Capture the cell that displays the provided text and extract its (x, y) central coordinate. 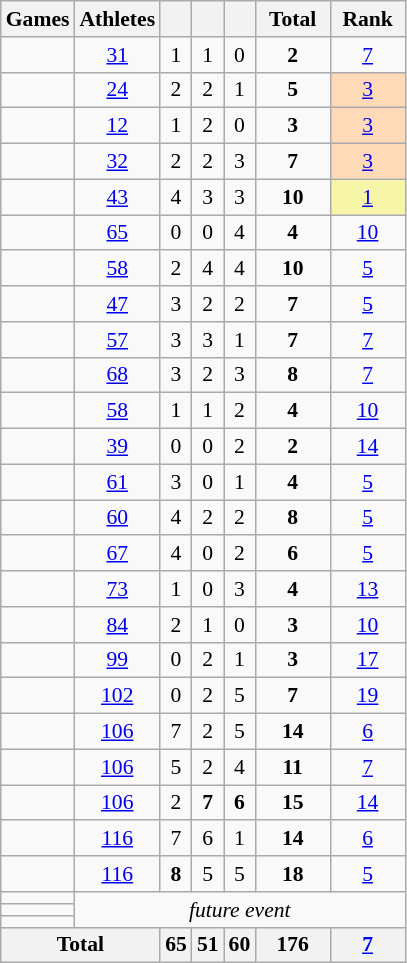
Athletes (117, 19)
43 (117, 197)
73 (117, 589)
57 (117, 340)
future event (240, 910)
11 (292, 767)
15 (292, 803)
24 (117, 90)
84 (117, 625)
18 (292, 874)
102 (117, 696)
68 (117, 375)
19 (368, 696)
39 (117, 447)
61 (117, 482)
17 (368, 660)
176 (292, 945)
51 (208, 945)
12 (117, 126)
32 (117, 162)
47 (117, 304)
Rank (368, 19)
67 (117, 554)
31 (117, 55)
99 (117, 660)
13 (368, 589)
Games (38, 19)
